Determine the (X, Y) coordinate at the center of the cell enclosing the given text.  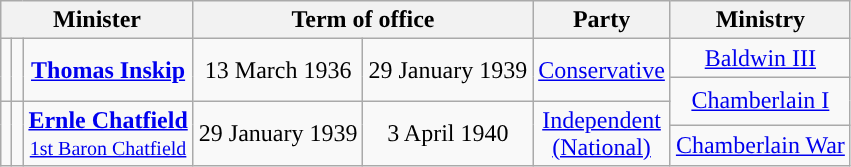
Thomas Inskip (108, 70)
Baldwin III (760, 58)
Minister (98, 20)
3 April 1940 (448, 134)
Term of office (362, 20)
13 March 1936 (278, 70)
Ministry (760, 20)
Party (602, 20)
Chamberlain War (760, 146)
Ernle Chatfield1st Baron Chatfield (108, 134)
Conservative (602, 70)
Independent(National) (602, 134)
Chamberlain I (760, 101)
